Search for the cell housing the specified text and yield its [x, y] center coordinate. 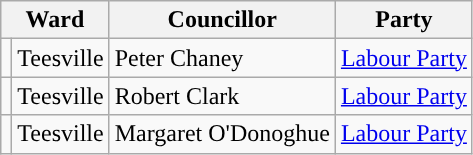
Party [404, 20]
Ward [55, 20]
Margaret O'Donoghue [222, 134]
Peter Chaney [222, 58]
Robert Clark [222, 96]
Councillor [222, 20]
